Find where the given text appears and provide that cell's center as (X, Y) coordinate. 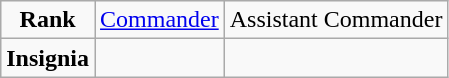
Rank (48, 20)
Insignia (48, 58)
Commander (160, 20)
Assistant Commander (336, 20)
